Detect which cell encompasses the target text, then output its (X, Y) center coordinate. 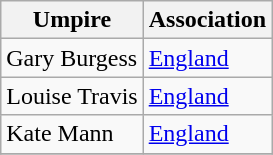
Umpire (72, 20)
Louise Travis (72, 96)
Kate Mann (72, 134)
Gary Burgess (72, 58)
Association (207, 20)
